Identify which cell holds the provided text, then report its [X, Y] central coordinate. 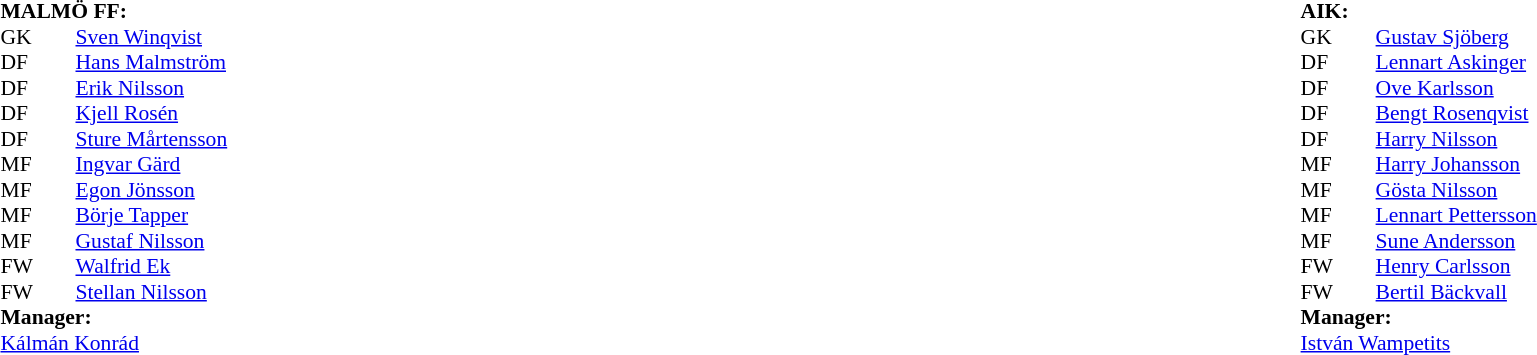
Sture Mårtensson [152, 139]
Sven Winqvist [152, 37]
Stellan Nilsson [152, 292]
Sune Andersson [1456, 241]
Bengt Rosenqvist [1456, 113]
Ove Karlsson [1456, 88]
Hans Malmström [152, 63]
Börje Tapper [152, 215]
Kjell Rosén [152, 113]
Henry Carlsson [1456, 267]
Lennart Askinger [1456, 63]
Gustav Sjöberg [1456, 37]
Lennart Pettersson [1456, 215]
Harry Johansson [1456, 165]
Erik Nilsson [152, 88]
Gösta Nilsson [1456, 190]
Egon Jönsson [152, 190]
Ingvar Gärd [152, 165]
Gustaf Nilsson [152, 241]
Bertil Bäckvall [1456, 292]
Walfrid Ek [152, 267]
Harry Nilsson [1456, 139]
